Identify which cell holds the provided text, then report its [x, y] central coordinate. 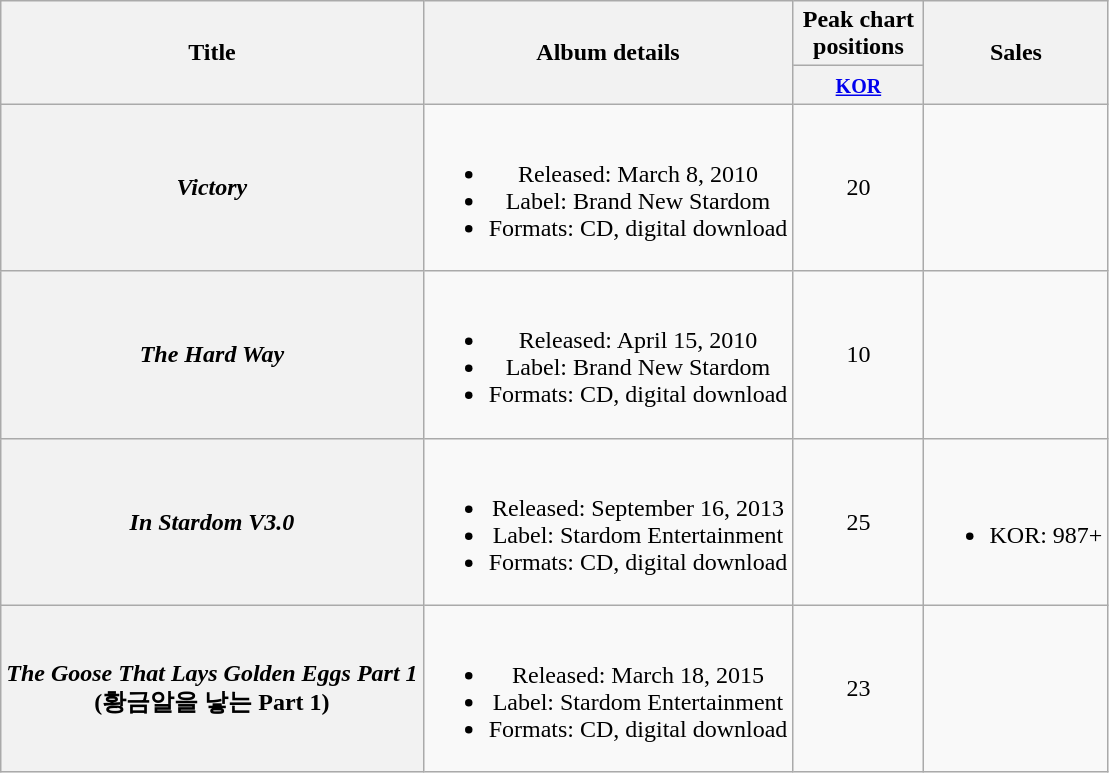
10 [858, 354]
The Hard Way [212, 354]
Album details [608, 52]
23 [858, 688]
KOR: 987+ [1016, 522]
Title [212, 52]
KOR [858, 85]
20 [858, 188]
Released: March 18, 2015Label: Stardom EntertainmentFormats: CD, digital download [608, 688]
Released: April 15, 2010Label: Brand New StardomFormats: CD, digital download [608, 354]
Sales [1016, 52]
25 [858, 522]
Peak chart positions [858, 34]
Released: September 16, 2013Label: Stardom EntertainmentFormats: CD, digital download [608, 522]
Released: March 8, 2010Label: Brand New StardomFormats: CD, digital download [608, 188]
The Goose That Lays Golden Eggs Part 1(황금알을 낳는 Part 1) [212, 688]
In Stardom V3.0 [212, 522]
Victory [212, 188]
